Detect which cell encompasses the target text, then output its [x, y] center coordinate. 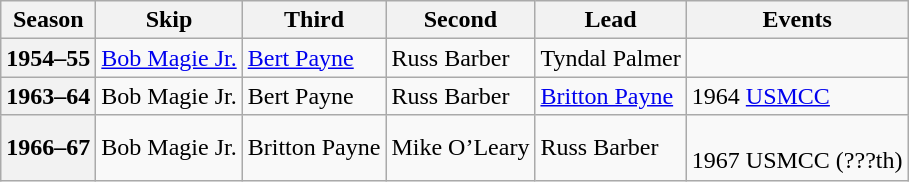
Second [460, 20]
Mike O’Leary [460, 148]
1963–64 [48, 96]
Lead [610, 20]
Third [314, 20]
1964 USMCC [797, 96]
Skip [169, 20]
Events [797, 20]
Tyndal Palmer [610, 58]
1967 USMCC (???th) [797, 148]
1954–55 [48, 58]
1966–67 [48, 148]
Season [48, 20]
